Return (x, y) of the center of cell containing provided text 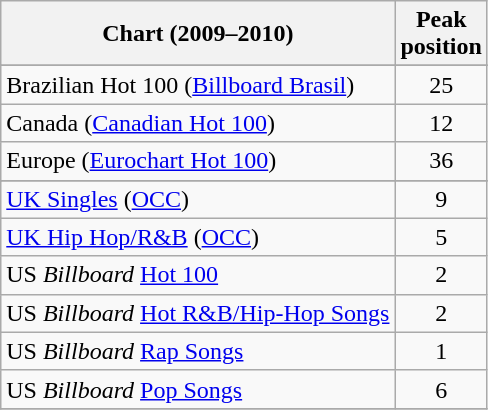
Peakposition (441, 34)
36 (441, 161)
25 (441, 85)
Brazilian Hot 100 (Billboard Brasil) (198, 85)
UK Singles (OCC) (198, 199)
US Billboard Pop Songs (198, 389)
1 (441, 351)
9 (441, 199)
US Billboard Hot R&B/Hip-Hop Songs (198, 313)
US Billboard Hot 100 (198, 275)
UK Hip Hop/R&B (OCC) (198, 237)
5 (441, 237)
US Billboard Rap Songs (198, 351)
Chart (2009–2010) (198, 34)
Canada (Canadian Hot 100) (198, 123)
Europe (Eurochart Hot 100) (198, 161)
6 (441, 389)
12 (441, 123)
